Return [x, y] of the center of cell containing provided text 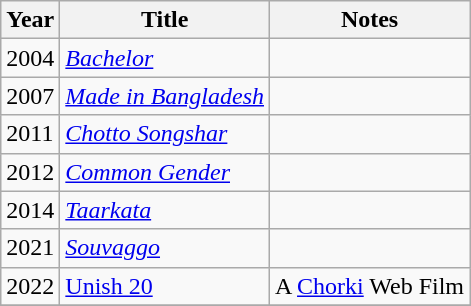
A Chorki Web Film [370, 286]
Common Gender [165, 172]
Taarkata [165, 210]
2014 [30, 210]
2011 [30, 134]
Chotto Songshar [165, 134]
2022 [30, 286]
2021 [30, 248]
Notes [370, 20]
2007 [30, 96]
Souvaggo [165, 248]
Made in Bangladesh [165, 96]
2012 [30, 172]
Title [165, 20]
Year [30, 20]
2004 [30, 58]
Unish 20 [165, 286]
Bachelor [165, 58]
